Detect which cell encompasses the target text, then output its (x, y) center coordinate. 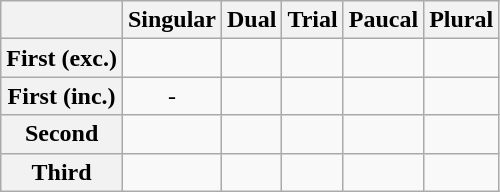
Dual (252, 20)
Plural (462, 20)
First (exc.) (62, 58)
Paucal (383, 20)
Second (62, 134)
- (172, 96)
Trial (312, 20)
First (inc.) (62, 96)
Third (62, 172)
Singular (172, 20)
